Find where the given text appears and provide that cell's center as (X, Y) coordinate. 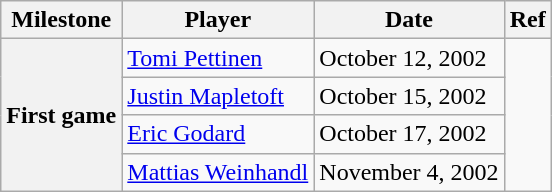
Ref (528, 20)
Tomi Pettinen (218, 58)
October 15, 2002 (409, 96)
First game (62, 115)
October 12, 2002 (409, 58)
Eric Godard (218, 134)
Mattias Weinhandl (218, 172)
November 4, 2002 (409, 172)
Milestone (62, 20)
Player (218, 20)
Justin Mapletoft (218, 96)
Date (409, 20)
October 17, 2002 (409, 134)
